Determine the [x, y] coordinate at the center of the cell enclosing the given text.  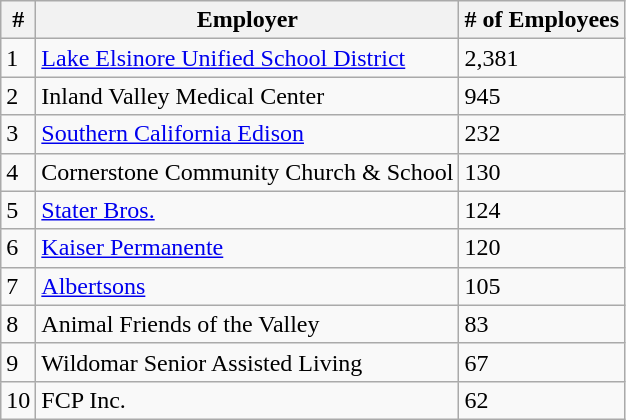
# of Employees [542, 20]
Kaiser Permanente [248, 248]
2 [18, 96]
7 [18, 286]
8 [18, 324]
Lake Elsinore Unified School District [248, 58]
62 [542, 400]
124 [542, 210]
10 [18, 400]
3 [18, 134]
130 [542, 172]
Albertsons [248, 286]
Inland Valley Medical Center [248, 96]
105 [542, 286]
# [18, 20]
6 [18, 248]
83 [542, 324]
Stater Bros. [248, 210]
Animal Friends of the Valley [248, 324]
Southern California Edison [248, 134]
4 [18, 172]
Cornerstone Community Church & School [248, 172]
120 [542, 248]
5 [18, 210]
67 [542, 362]
Wildomar Senior Assisted Living [248, 362]
9 [18, 362]
2,381 [542, 58]
FCP Inc. [248, 400]
1 [18, 58]
945 [542, 96]
232 [542, 134]
Employer [248, 20]
